Return the [X, Y] coordinate for the center point of the cell that contains the specified text.  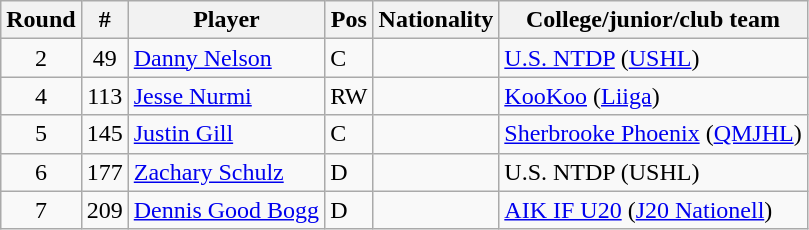
Player [226, 20]
113 [104, 96]
Dennis Good Bogg [226, 210]
Sherbrooke Phoenix (QMJHL) [653, 134]
2 [41, 58]
Danny Nelson [226, 58]
AIK IF U20 (J20 Nationell) [653, 210]
Zachary Schulz [226, 172]
209 [104, 210]
177 [104, 172]
145 [104, 134]
6 [41, 172]
Justin Gill [226, 134]
KooKoo (Liiga) [653, 96]
49 [104, 58]
College/junior/club team [653, 20]
Pos [349, 20]
Nationality [436, 20]
# [104, 20]
4 [41, 96]
RW [349, 96]
7 [41, 210]
Jesse Nurmi [226, 96]
Round [41, 20]
5 [41, 134]
